Provide the (x, y) coordinate of the cell's center where the given text is located.  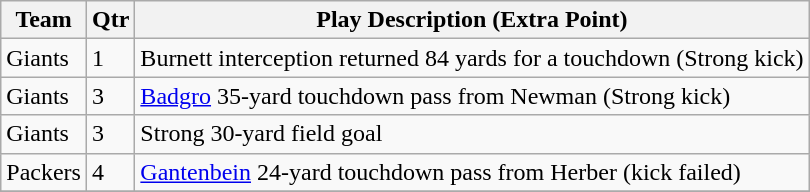
Packers (44, 172)
Burnett interception returned 84 yards for a touchdown (Strong kick) (472, 58)
Qtr (110, 20)
4 (110, 172)
Gantenbein 24-yard touchdown pass from Herber (kick failed) (472, 172)
Team (44, 20)
1 (110, 58)
Badgro 35-yard touchdown pass from Newman (Strong kick) (472, 96)
Strong 30-yard field goal (472, 134)
Play Description (Extra Point) (472, 20)
